Return the (x, y) coordinate for the center point of the cell that contains the specified text.  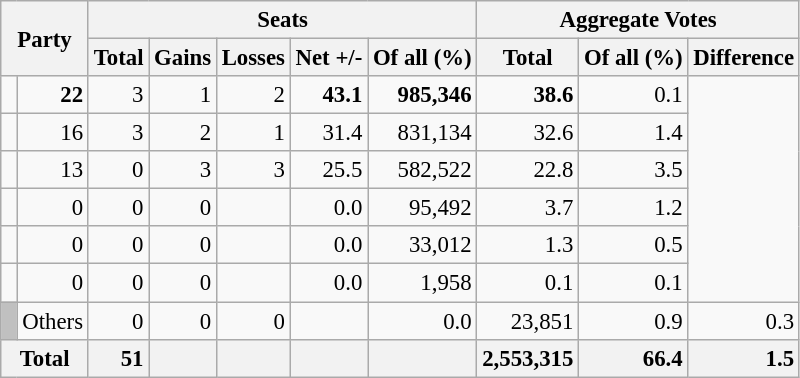
0.9 (634, 321)
33,012 (422, 245)
2,553,315 (528, 358)
Gains (183, 58)
985,346 (422, 95)
3.7 (528, 208)
582,522 (422, 170)
0.3 (744, 321)
Difference (744, 58)
31.4 (328, 133)
95,492 (422, 208)
Aggregate Votes (638, 20)
1.2 (634, 208)
Seats (282, 20)
Others (52, 321)
831,134 (422, 133)
Net +/- (328, 58)
22 (52, 95)
0.5 (634, 245)
3.5 (634, 170)
1.4 (634, 133)
66.4 (634, 358)
25.5 (328, 170)
38.6 (528, 95)
23,851 (528, 321)
1.5 (744, 358)
Losses (253, 58)
16 (52, 133)
51 (118, 358)
32.6 (528, 133)
1.3 (528, 245)
1,958 (422, 283)
43.1 (328, 95)
Party (45, 38)
13 (52, 170)
22.8 (528, 170)
